Search for the cell housing the specified text and yield its (X, Y) center coordinate. 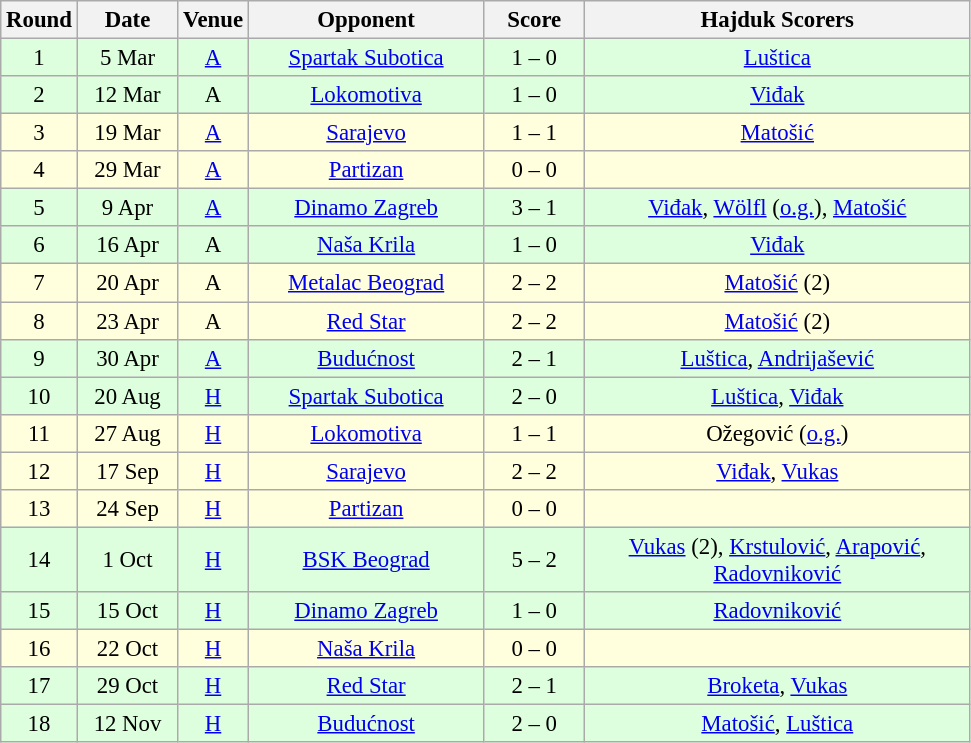
Venue (214, 20)
29 Oct (128, 686)
13 (39, 509)
Ožegović (o.g.) (778, 433)
16 (39, 648)
Opponent (366, 20)
10 (39, 396)
30 Apr (128, 358)
1 Oct (128, 560)
4 (39, 170)
Radovniković (778, 611)
Luštica (778, 58)
Score (534, 20)
Viđak, Wölfl (o.g.), Matošić (778, 208)
12 Mar (128, 95)
Round (39, 20)
22 Oct (128, 648)
15 Oct (128, 611)
17 (39, 686)
Viđak, Vukas (778, 471)
24 Sep (128, 509)
6 (39, 245)
3 – 1 (534, 208)
3 (39, 133)
19 Mar (128, 133)
Metalac Beograd (366, 283)
7 (39, 283)
Hajduk Scorers (778, 20)
BSK Beograd (366, 560)
9 Apr (128, 208)
9 (39, 358)
11 (39, 433)
29 Mar (128, 170)
17 Sep (128, 471)
12 (39, 471)
14 (39, 560)
Date (128, 20)
16 Apr (128, 245)
23 Apr (128, 321)
Luštica, Viđak (778, 396)
15 (39, 611)
20 Aug (128, 396)
8 (39, 321)
27 Aug (128, 433)
2 (39, 95)
5 – 2 (534, 560)
12 Nov (128, 724)
Broketa, Vukas (778, 686)
1 (39, 58)
18 (39, 724)
5 (39, 208)
Matošić (778, 133)
5 Mar (128, 58)
Luštica, Andrijašević (778, 358)
20 Apr (128, 283)
Matošić, Luštica (778, 724)
Vukas (2), Krstulović, Arapović, Radovniković (778, 560)
